Identify which cell holds the provided text, then report its (x, y) central coordinate. 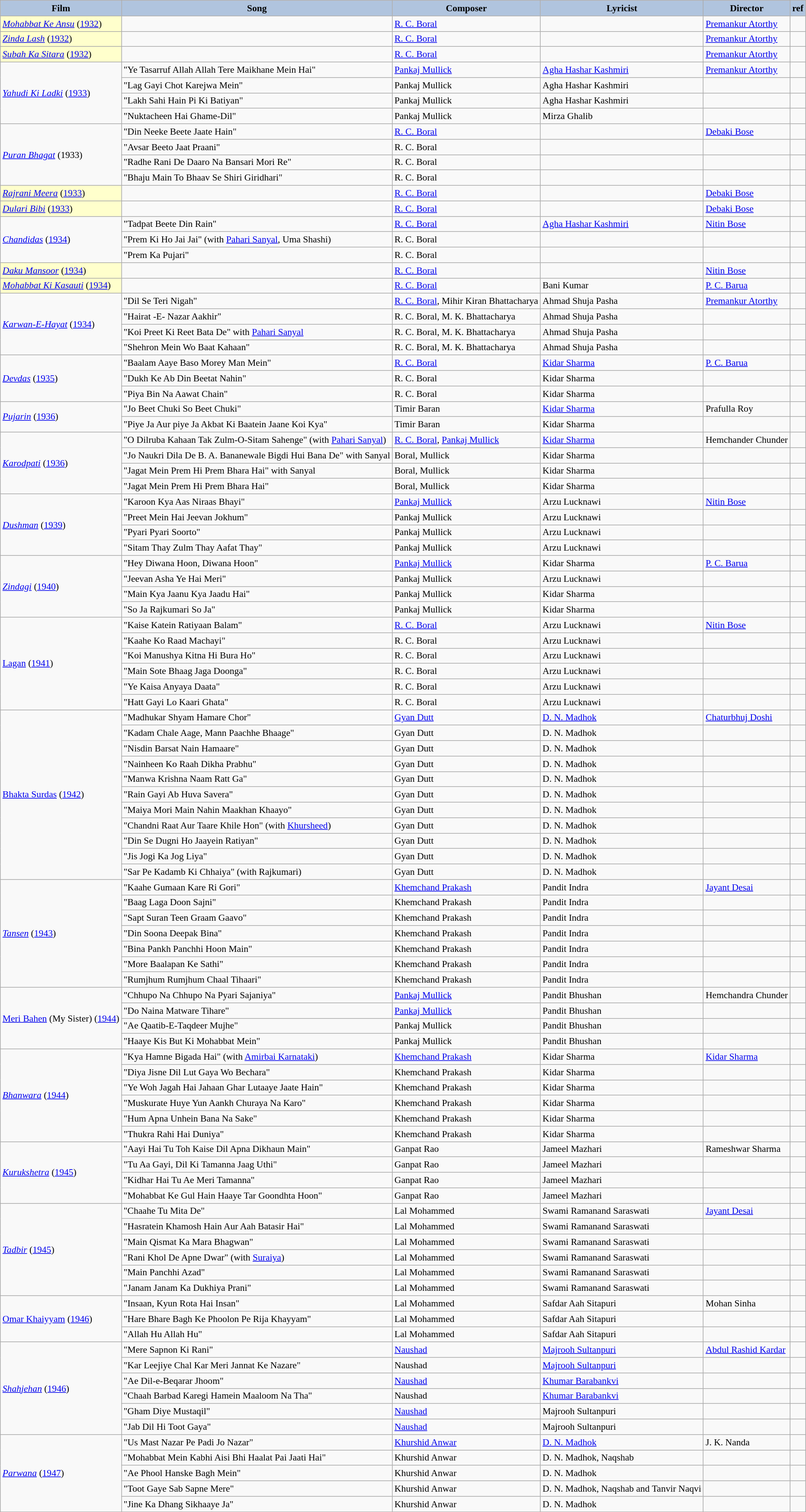
Parwana (1947) (61, 1473)
Tadbir (1945) (61, 1250)
"Tu Aa Gayi, Dil Ki Tamanna Jaag Uthi" (257, 1165)
"Pyari Pyari Soorto" (257, 532)
"Jeevan Asha Ye Hai Meri" (257, 579)
"Kaise Katein Ratiyaan Balam" (257, 625)
"Ae Phool Hanske Bagh Mein" (257, 1473)
Meri Bahen (My Sister) (1944) (61, 1018)
Karwan-E-Hayat (1934) (61, 324)
Daku Mansoor (1934) (61, 271)
"Din Soona Deepak Bina" (257, 934)
"Chhupo Na Chhupo Na Pyari Sajaniya" (257, 995)
"Main Kya Jaanu Kya Jaadu Hai" (257, 594)
"Shehron Mein Wo Baat Kahaan" (257, 348)
Dushman (1939) (61, 525)
"Hey Diwana Hoon, Diwana Hoon" (257, 564)
Chaturbhuj Doshi (747, 718)
"Jis Jogi Ka Jog Liya" (257, 857)
Rajrani Meera (1933) (61, 193)
Lagan (1941) (61, 664)
"Karoon Kya Aas Niraas Bhayi" (257, 502)
"More Baalapan Ke Sathi" (257, 964)
"Ye Kaisa Anyaya Daata" (257, 687)
"Koi Manushya Kitna Hi Bura Ho" (257, 656)
"Tadpat Beete Din Rain" (257, 224)
"Sitam Thay Zulm Thay Aafat Thay" (257, 548)
"Kya Hamne Bigada Hai" (with Amirbai Karnataki) (257, 1057)
"Manwa Krishna Naam Ratt Ga" (257, 779)
Mirza Ghalib (622, 116)
"Baalam Aaye Baso Morey Man Mein" (257, 363)
Puran Bhagat (1933) (61, 155)
"Avsar Beeto Jaat Praani" (257, 147)
"Jab Dil Hi Toot Gaya" (257, 1427)
Zinda Lash (1932) (61, 39)
"Main Sote Bhaag Jaga Doonga" (257, 671)
Devdas (1935) (61, 378)
Rameshwar Sharma (747, 1149)
"Rani Khol De Apne Dwar" (with Suraiya) (257, 1257)
"Ae Qaatib-E-Taqdeer Mujhe" (257, 1026)
"Lakh Sahi Hain Pi Ki Batiyan" (257, 101)
"Bina Pankh Panchhi Hoon Main" (257, 949)
"Kidhar Hai Tu Ae Meri Tamanna" (257, 1180)
Bhanwara (1944) (61, 1096)
"Kaahe Ko Raad Machayi" (257, 641)
"Maiya Mori Main Nahin Maakhan Khaayo" (257, 810)
"Jo Naukri Dila De B. A. Bananewale Bigdi Hui Bana De" with Sanyal (257, 455)
ref (798, 8)
"Kadam Chale Aage, Mann Paachhe Bhaage" (257, 733)
"Prem Ka Pujari" (257, 255)
"Hairat -E- Nazar Aakhir" (257, 317)
Mohan Sinha (747, 1304)
"Jagat Mein Prem Hi Prem Bhara Hai" (257, 487)
"Dukh Ke Ab Din Beetat Nahin" (257, 378)
Composer (466, 8)
"Main Panchhi Azad" (257, 1273)
"Sar Pe Kadamb Ki Chhaiya" (with Rajkumari) (257, 872)
"Jine Ka Dhang Sikhaaye Ja" (257, 1504)
"Nainheen Ko Raah Dikha Prabhu" (257, 764)
Kurukshetra (1945) (61, 1172)
"Sapt Suran Teen Graam Gaavo" (257, 918)
"Jo Beet Chuki So Beet Chuki" (257, 409)
"Gham Diye Mustaqil" (257, 1412)
"Mohabbat Mein Kabhi Aisi Bhi Haalat Pai Jaati Hai" (257, 1458)
"Lag Gayi Chot Karejwa Mein" (257, 85)
"Dil Se Teri Nigah" (257, 301)
Prafulla Roy (747, 409)
"Thukra Rahi Hai Duniya" (257, 1134)
"Muskurate Huye Yun Aankh Churaya Na Karo" (257, 1103)
Abdul Rashid Kardar (747, 1350)
"Din Neeke Beete Jaate Hain" (257, 132)
"Prem Ki Ho Jai Jai" (with Pahari Sanyal, Uma Shashi) (257, 240)
"Radhe Rani De Daaro Na Bansari Mori Re" (257, 162)
"Us Mast Nazar Pe Padi Jo Nazar" (257, 1442)
R. C. Boral, Mihir Kiran Bhattacharya (466, 301)
Mohabbat Ki Kasauti (1934) (61, 286)
Bani Kumar (622, 286)
"Chaahe Tu Mita De" (257, 1211)
"Nisdin Barsat Nain Hamaare" (257, 748)
"Aayi Hai Tu Toh Kaise Dil Apna Dikhaun Main" (257, 1149)
"Rumjhum Rumjhum Chaal Tihaari" (257, 980)
"Preet Mein Hai Jeevan Jokhum" (257, 517)
Shahjehan (1946) (61, 1389)
"Koi Preet Ki Reet Bata De" with Pahari Sanyal (257, 332)
"Ae Dil-e-Beqarar Jhoom" (257, 1381)
"Piya Bin Na Aawat Chain" (257, 394)
Director (747, 8)
Hemchander Chunder (747, 440)
Song (257, 8)
"Ye Woh Jagah Hai Jahaan Ghar Lutaaye Jaate Hain" (257, 1088)
"Chaah Barbad Karegi Hamein Maaloom Na Tha" (257, 1396)
"Kar Leejiye Chal Kar Meri Jannat Ke Nazare" (257, 1365)
"Rain Gayi Ab Huva Savera" (257, 795)
Dulari Bibi (1933) (61, 209)
"Hasratein Khamosh Hain Aur Aah Batasir Hai" (257, 1227)
J. K. Nanda (747, 1442)
"Haaye Kis But Ki Mohabbat Mein" (257, 1041)
Omar Khaiyyam (1946) (61, 1319)
Yahudi Ki Ladki (1933) (61, 93)
Hemchandra Chunder (747, 995)
"Do Naina Matware Tihare" (257, 1011)
"Madhukar Shyam Hamare Chor" (257, 718)
R. C. Boral, Pankaj Mullick (466, 440)
"Hare Bhare Bagh Ke Phoolon Pe Rija Khayyam" (257, 1319)
Subah Ka Sitara (1932) (61, 55)
"Main Qismat Ka Mara Bhagwan" (257, 1242)
Zindagi (1940) (61, 587)
"Nuktacheen Hai Ghame-Dil" (257, 116)
"O Dilruba Kahaan Tak Zulm-O-Sitam Sahenge" (with Pahari Sanyal) (257, 440)
"Piye Ja Aur piye Ja Akbat Ki Baatein Jaane Koi Kya" (257, 425)
"Bhaju Main To Bhaav Se Shiri Giridhari" (257, 178)
"So Ja Rajkumari So Ja" (257, 610)
"Kaahe Gumaan Kare Ri Gori" (257, 887)
D. N. Madhok, Naqshab (622, 1458)
Tansen (1943) (61, 933)
Pujarin (1936) (61, 416)
"Mohabbat Ke Gul Hain Haaye Tar Goondhta Hoon" (257, 1196)
"Toot Gaye Sab Sapne Mere" (257, 1489)
"Janam Janam Ka Dukhiya Prani" (257, 1288)
Chandidas (1934) (61, 240)
"Jagat Mein Prem Hi Prem Bhara Hai" with Sanyal (257, 471)
Film (61, 8)
"Chandni Raat Aur Taare Khile Hon" (with Khursheed) (257, 825)
"Insaan, Kyun Rota Hai Insan" (257, 1304)
"Hatt Gayi Lo Kaari Ghata" (257, 702)
"Mere Sapnon Ki Rani" (257, 1350)
"Hum Apna Unhein Bana Na Sake" (257, 1119)
D. N. Madhok, Naqshab and Tanvir Naqvi (622, 1489)
"Allah Hu Allah Hu" (257, 1335)
Mohabbat Ke Ansu (1932) (61, 24)
"Baag Laga Doon Sajni" (257, 903)
"Din Se Dugni Ho Jaayein Ratiyan" (257, 841)
Bhakta Surdas (1942) (61, 795)
Karodpati (1936) (61, 463)
"Diya Jisne Dil Lut Gaya Wo Bechara" (257, 1072)
Lyricist (622, 8)
"Ye Tasarruf Allah Allah Tere Maikhane Mein Hai" (257, 70)
